For the text-containing cell, return its midpoint in (x, y) coordinate format. 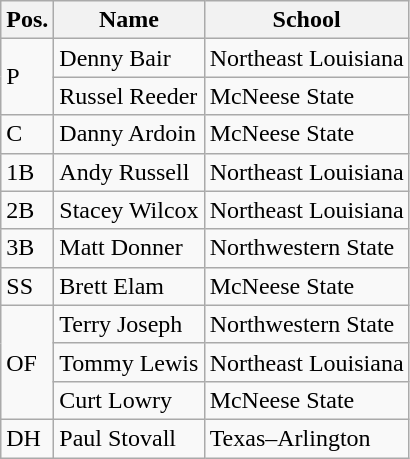
1B (28, 172)
School (306, 20)
Texas–Arlington (306, 438)
Matt Donner (129, 248)
Curt Lowry (129, 400)
SS (28, 286)
P (28, 77)
Stacey Wilcox (129, 210)
OF (28, 362)
Terry Joseph (129, 324)
3B (28, 248)
Andy Russell (129, 172)
Russel Reeder (129, 96)
Pos. (28, 20)
Paul Stovall (129, 438)
C (28, 134)
2B (28, 210)
DH (28, 438)
Tommy Lewis (129, 362)
Danny Ardoin (129, 134)
Brett Elam (129, 286)
Name (129, 20)
Denny Bair (129, 58)
